Pinpoint the cell where the given text exists, returning its [x, y] midpoint coordinate. 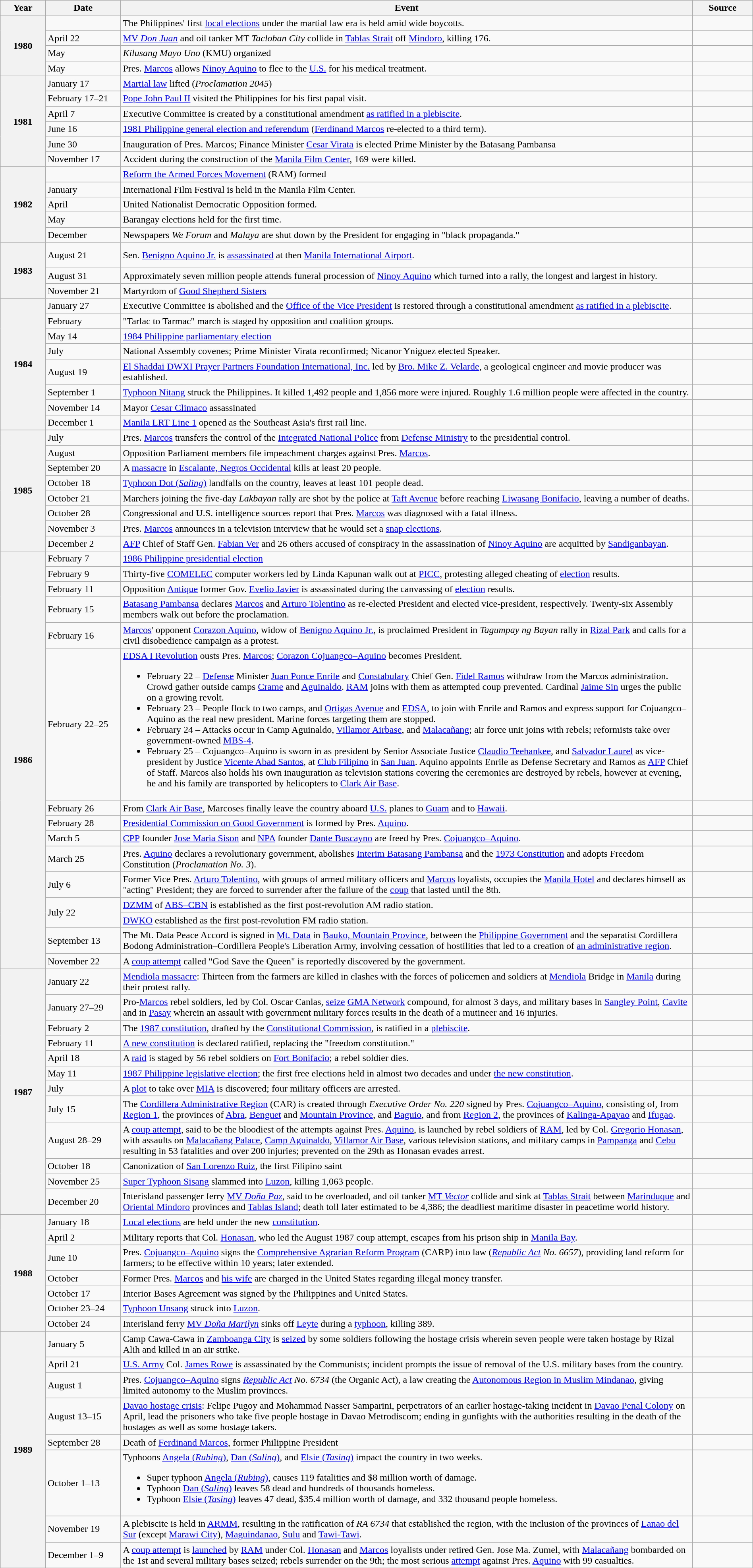
Kilusang Mayo Uno (KMU) organized [407, 53]
CPP founder Jose Maria Sison and NPA founder Dante Buscayno are freed by Pres. Cojuangco–Aquino. [407, 838]
A new constitution is declared ratified, replacing the "freedom constitution." [407, 1043]
1983 [23, 270]
August 1 [83, 1385]
Typhoon Nitang struck the Philippines. It killed 1,492 people and 1,856 more were injured. Roughly 1.6 million people were affected in the country. [407, 392]
National Assembly covenes; Prime Minister Virata reconfirmed; Nicanor Yniguez elected Speaker. [407, 351]
1982 [23, 204]
February 7 [83, 559]
June 16 [83, 129]
January 18 [83, 1222]
Pope John Paul II visited the Philippines for his first papal visit. [407, 99]
Typhoon Dot (Saling) landfalls on the country, leaves at least 101 people dead. [407, 483]
October [83, 1278]
A raid is staged by 56 rebel soldiers on Fort Bonifacio; a rebel soldier dies. [407, 1058]
1986 Philippine presidential election [407, 559]
May 11 [83, 1073]
Pres. Marcos transfers the control of the Integrated National Police from Defense Ministry to the presidential control. [407, 437]
April 2 [83, 1237]
Reform the Armed Forces Movement (RAM) formed [407, 174]
Executive Committee is created by a constitutional amendment as ratified in a plebiscite. [407, 114]
December 20 [83, 1202]
Date [83, 8]
Presidential Commission on Good Government is formed by Pres. Aquino. [407, 823]
July 6 [83, 885]
January 17 [83, 83]
From Clark Air Base, Marcoses finally leave the country aboard U.S. planes to Guam and to Hawaii. [407, 808]
September 1 [83, 392]
October 24 [83, 1324]
A massacre in Escalante, Negros Occidental kills at least 20 people. [407, 468]
November 3 [83, 528]
November 21 [83, 291]
Newspapers We Forum and Malaya are shut down by the President for engaging in "black propaganda." [407, 235]
June 10 [83, 1258]
DZMM of ABS–CBN is established as the first post-revolution AM radio station. [407, 905]
Event [407, 8]
1980 [23, 46]
August 31 [83, 276]
December [83, 235]
The Philippines' first local elections under the martial law era is held amid wide boycotts. [407, 23]
Year [23, 8]
Executive Committee is abolished and the Office of the Vice President is restored through a constitutional amendment as ratified in a plebiscite. [407, 306]
1988 [23, 1273]
1989 [23, 1450]
November 19 [83, 1529]
Former Pres. Marcos and his wife are charged in the United States regarding illegal money transfer. [407, 1278]
Interisland ferry MV Doña Marilyn sinks off Leyte during a typhoon, killing 389. [407, 1324]
January [83, 190]
1985 [23, 490]
The 1987 constitution, drafted by the Constitutional Commission, is ratified in a plebiscite. [407, 1028]
Opposition Antique former Gov. Evelio Javier is assassinated during the canvassing of election results. [407, 589]
October 1–13 [83, 1483]
International Film Festival is held in the Manila Film Center. [407, 190]
April 21 [83, 1365]
December 1–9 [83, 1554]
Marchers joining the five-day Lakbayan rally are shot by the police at Taft Avenue before reaching Liwasang Bonifacio, leaving a number of deaths. [407, 498]
April [83, 205]
Source [723, 8]
January 22 [83, 981]
1987 Philippine legislative election; the first free elections held in almost two decades and under the new constitution. [407, 1073]
El Shaddai DWXI Prayer Partners Foundation International, Inc. led by Bro. Mike Z. Velarde, a geological engineer and movie producer was established. [407, 372]
1981 Philippine general election and referendum (Ferdinand Marcos re-elected to a third term). [407, 129]
March 5 [83, 838]
A coup attempt called "God Save the Queen" is reportedly discovered by the government. [407, 961]
December 1 [83, 422]
Military reports that Col. Honasan, who led the August 1987 coup attempt, escapes from his prison ship in Manila Bay. [407, 1237]
July 22 [83, 913]
February 22–25 [83, 724]
February 16 [83, 635]
October 28 [83, 513]
June 30 [83, 144]
MV Don Juan and oil tanker MT Tacloban City collide in Tablas Strait off Mindoro, killing 176. [407, 38]
1981 [23, 121]
January 27 [83, 306]
February [83, 321]
Death of Ferdinand Marcos, former Philippine President [407, 1442]
1984 [23, 364]
August 13–15 [83, 1416]
Opposition Parliament members file impeachment charges against Pres. Marcos. [407, 453]
Mayor Cesar Climaco assassinated [407, 407]
November 14 [83, 407]
Sen. Benigno Aquino Jr. is assassinated at then Manila International Airport. [407, 255]
July 15 [83, 1109]
February 2 [83, 1028]
U.S. Army Col. James Rowe is assassinated by the Communists; incident prompts the issue of removal of the U.S. military bases from the country. [407, 1365]
August [83, 453]
A plot to take over MIA is discovered; four military officers are arrested. [407, 1088]
Pres. Marcos allows Ninoy Aquino to flee to the U.S. for his medical treatment. [407, 68]
1987 [23, 1092]
Interior Bases Agreement was signed by the Philippines and United States. [407, 1293]
February 17–21 [83, 99]
November 25 [83, 1181]
Martial law lifted (Proclamation 2045) [407, 83]
Canonization of San Lorenzo Ruiz, the first Filipino saint [407, 1166]
1986 [23, 760]
November 22 [83, 961]
December 2 [83, 544]
August 28–29 [83, 1140]
Manila LRT Line 1 opened as the Southeast Asia's first rail line. [407, 422]
January 27–29 [83, 1008]
November 17 [83, 159]
May 14 [83, 336]
April 7 [83, 114]
AFP Chief of Staff Gen. Fabian Ver and 26 others accused of conspiracy in the assassination of Ninoy Aquino are acquitted by Sandiganbayan. [407, 544]
September 20 [83, 468]
Pres. Marcos announces in a television interview that he would set a snap elections. [407, 528]
Local elections are held under the new constitution. [407, 1222]
Martyrdom of Good Shepherd Sisters [407, 291]
September 13 [83, 941]
1984 Philippine parliamentary election [407, 336]
August 21 [83, 255]
October 23–24 [83, 1309]
February 28 [83, 823]
September 28 [83, 1442]
Super Typhoon Sisang slammed into Luzon, killing 1,063 people. [407, 1181]
February 9 [83, 574]
United Nationalist Democratic Opposition formed. [407, 205]
January 5 [83, 1344]
Barangay elections held for the first time. [407, 220]
Approximately seven million people attends funeral procession of Ninoy Aquino which turned into a rally, the longest and largest in history. [407, 276]
DWKO established as the first post-revolution FM radio station. [407, 920]
February 26 [83, 808]
February 15 [83, 610]
October 17 [83, 1293]
April 18 [83, 1058]
August 19 [83, 372]
March 25 [83, 858]
Accident during the construction of the Manila Film Center, 169 were killed. [407, 159]
October 21 [83, 498]
Typhoon Unsang struck into Luzon. [407, 1309]
Congressional and U.S. intelligence sources report that Pres. Marcos was diagnosed with a fatal illness. [407, 513]
Inauguration of Pres. Marcos; Finance Minister Cesar Virata is elected Prime Minister by the Batasang Pambansa [407, 144]
Thirty-five COMELEC computer workers led by Linda Kapunan walk out at PICC, protesting alleged cheating of election results. [407, 574]
April 22 [83, 38]
"Tarlac to Tarmac" march is staged by opposition and coalition groups. [407, 321]
